Scan for the cell matching the given text and deliver its (X, Y) coordinate at center. 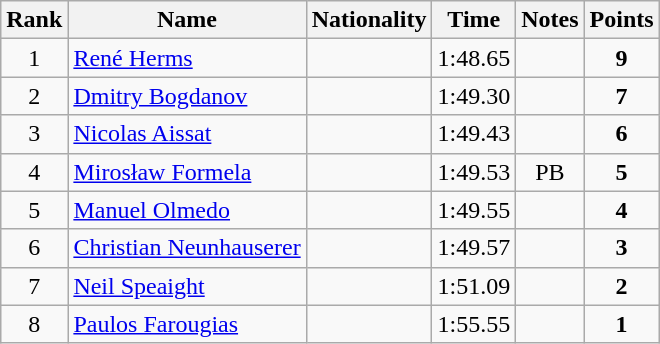
1:49.57 (474, 248)
1:49.53 (474, 172)
Name (187, 20)
René Herms (187, 58)
Points (622, 20)
Rank (34, 20)
1:49.30 (474, 96)
9 (622, 58)
PB (550, 172)
8 (34, 324)
Notes (550, 20)
1:48.65 (474, 58)
Dmitry Bogdanov (187, 96)
Neil Speaight (187, 286)
1:51.09 (474, 286)
Paulos Farougias (187, 324)
Manuel Olmedo (187, 210)
1:49.43 (474, 134)
Nicolas Aissat (187, 134)
1:55.55 (474, 324)
Time (474, 20)
1:49.55 (474, 210)
Nationality (369, 20)
Christian Neunhauserer (187, 248)
Mirosław Formela (187, 172)
